Output the (X, Y) coordinate of the center of the cell containing the given text.  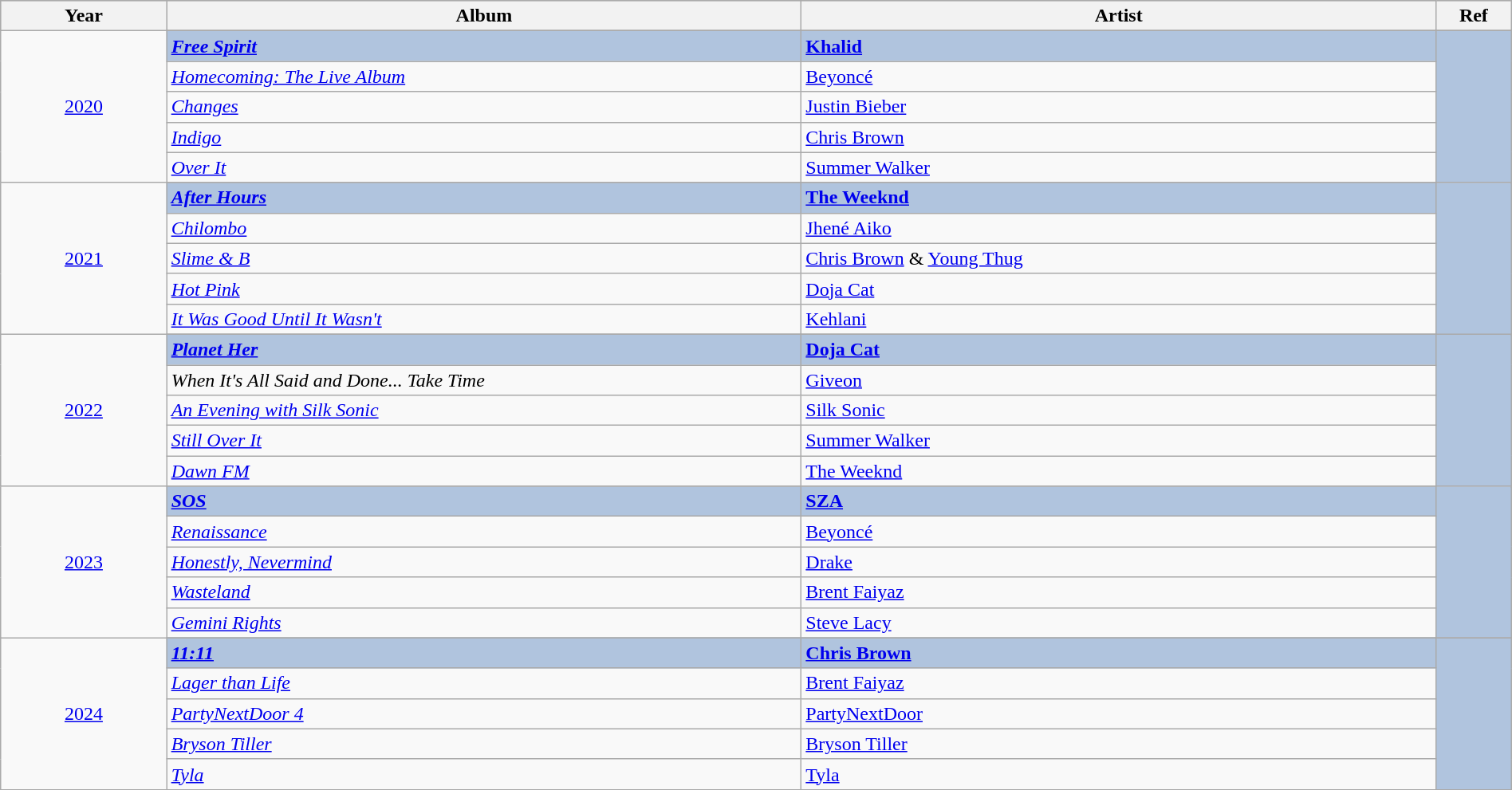
2021 (84, 258)
Justin Bieber (1119, 107)
2022 (84, 410)
Chris Brown & Young Thug (1119, 258)
Free Spirit (484, 46)
An Evening with Silk Sonic (484, 411)
Khalid (1119, 46)
2023 (84, 562)
Kehlani (1119, 319)
Honestly, Nevermind (484, 562)
Gemini Rights (484, 623)
It Was Good Until It Wasn't (484, 319)
After Hours (484, 198)
Silk Sonic (1119, 411)
Slime & B (484, 258)
Steve Lacy (1119, 623)
Dawn FM (484, 471)
Year (84, 16)
When It's All Said and Done... Take Time (484, 380)
SZA (1119, 501)
Over It (484, 167)
2024 (84, 713)
Jhené Aiko (1119, 228)
Chilombo (484, 228)
PartyNextDoor (1119, 713)
Drake (1119, 562)
Hot Pink (484, 289)
Artist (1119, 16)
2020 (84, 107)
SOS (484, 501)
Giveon (1119, 380)
Homecoming: The Live Album (484, 77)
Still Over It (484, 441)
Ref (1474, 16)
Album (484, 16)
PartyNextDoor 4 (484, 713)
Indigo (484, 137)
Lager than Life (484, 683)
Planet Her (484, 349)
Renaissance (484, 532)
11:11 (484, 653)
Wasteland (484, 592)
Changes (484, 107)
